For the text-containing cell, return its midpoint in [x, y] coordinate format. 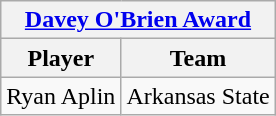
Arkansas State [198, 96]
Player [61, 58]
Davey O'Brien Award [138, 20]
Ryan Aplin [61, 96]
Team [198, 58]
